Scan for the cell matching the given text and deliver its [X, Y] coordinate at center. 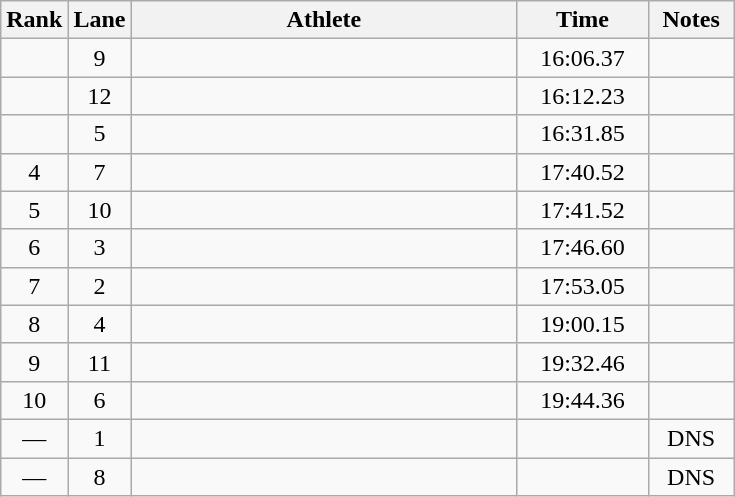
Time [582, 20]
Lane [100, 20]
2 [100, 286]
16:31.85 [582, 134]
19:32.46 [582, 362]
1 [100, 438]
17:40.52 [582, 172]
12 [100, 96]
17:46.60 [582, 248]
19:00.15 [582, 324]
17:41.52 [582, 210]
17:53.05 [582, 286]
Notes [691, 20]
16:12.23 [582, 96]
Athlete [324, 20]
16:06.37 [582, 58]
Rank [34, 20]
3 [100, 248]
19:44.36 [582, 400]
11 [100, 362]
